Scan for the cell matching the given text and deliver its (x, y) coordinate at center. 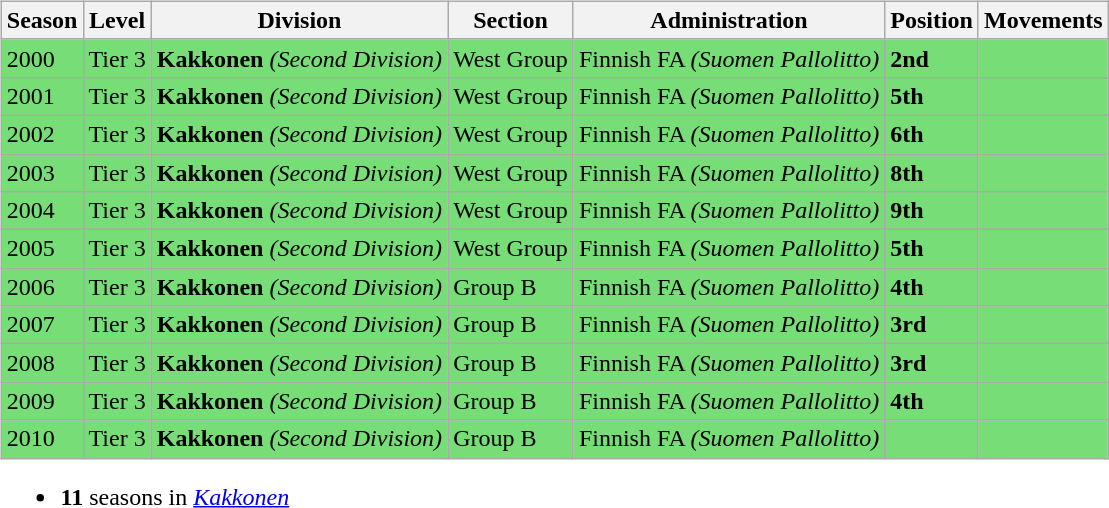
2nd (932, 58)
Position (932, 20)
8th (932, 173)
2006 (42, 287)
2003 (42, 173)
2005 (42, 249)
2002 (42, 134)
Movements (1043, 20)
2008 (42, 363)
Season (42, 20)
2007 (42, 325)
2000 (42, 58)
2009 (42, 401)
Level (117, 20)
2001 (42, 96)
Division (299, 20)
2010 (42, 439)
Section (511, 20)
6th (932, 134)
9th (932, 211)
Administration (728, 20)
2004 (42, 211)
